Output the (X, Y) coordinate of the center of the cell containing the given text.  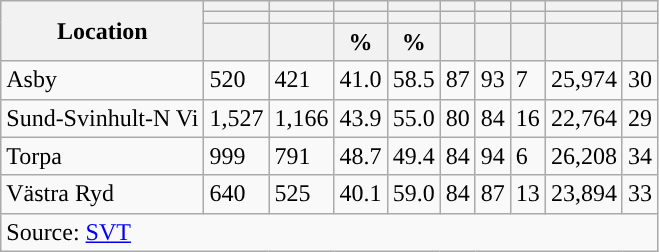
26,208 (584, 156)
40.1 (360, 194)
13 (528, 194)
Västra Ryd (102, 194)
Location (102, 31)
25,974 (584, 80)
999 (236, 156)
421 (302, 80)
80 (458, 118)
525 (302, 194)
41.0 (360, 80)
58.5 (414, 80)
22,764 (584, 118)
Asby (102, 80)
93 (492, 80)
48.7 (360, 156)
Source: SVT (330, 232)
49.4 (414, 156)
23,894 (584, 194)
59.0 (414, 194)
6 (528, 156)
1,527 (236, 118)
43.9 (360, 118)
33 (640, 194)
1,166 (302, 118)
520 (236, 80)
640 (236, 194)
30 (640, 80)
Torpa (102, 156)
7 (528, 80)
34 (640, 156)
55.0 (414, 118)
29 (640, 118)
16 (528, 118)
Sund-Svinhult-N Vi (102, 118)
791 (302, 156)
94 (492, 156)
